Determine the (x, y) coordinate at the center of the cell enclosing the given text.  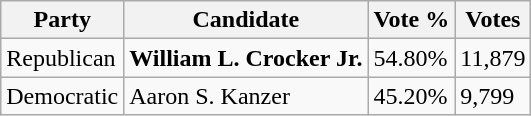
9,799 (493, 96)
Candidate (246, 20)
54.80% (412, 58)
Vote % (412, 20)
45.20% (412, 96)
Republican (62, 58)
Party (62, 20)
11,879 (493, 58)
William L. Crocker Jr. (246, 58)
Democratic (62, 96)
Aaron S. Kanzer (246, 96)
Votes (493, 20)
